Pinpoint the cell where the given text exists, returning its [X, Y] midpoint coordinate. 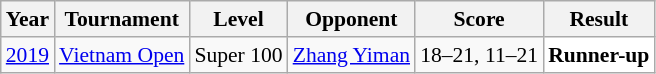
Year [28, 19]
Opponent [352, 19]
18–21, 11–21 [479, 55]
Vietnam Open [122, 55]
Super 100 [238, 55]
Zhang Yiman [352, 55]
2019 [28, 55]
Level [238, 19]
Result [598, 19]
Tournament [122, 19]
Runner-up [598, 55]
Score [479, 19]
